Return the [X, Y] coordinate for the center point of the cell that contains the specified text.  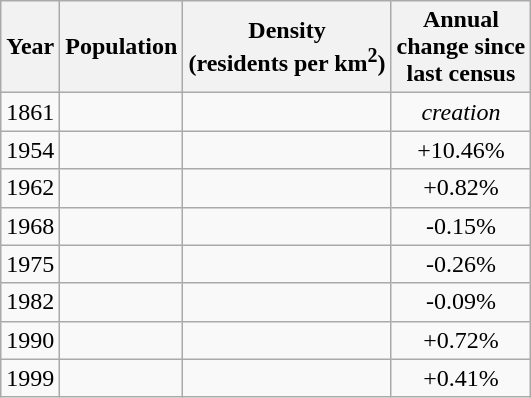
1861 [30, 112]
1982 [30, 302]
1990 [30, 340]
creation [461, 112]
1968 [30, 226]
+0.72% [461, 340]
Year [30, 47]
Population [122, 47]
1975 [30, 264]
-0.26% [461, 264]
1999 [30, 378]
+0.82% [461, 188]
+0.41% [461, 378]
Annualchange sincelast census [461, 47]
-0.15% [461, 226]
+10.46% [461, 150]
1962 [30, 188]
-0.09% [461, 302]
1954 [30, 150]
Density(residents per km2) [287, 47]
